Extract the (X, Y) coordinate from the center of the cell holding the provided text.  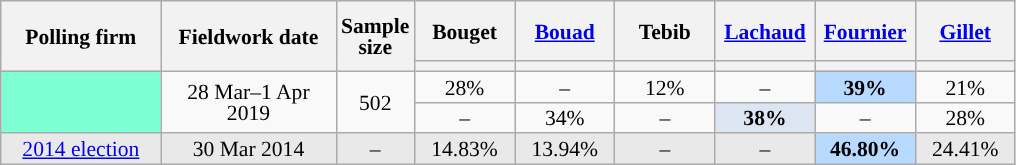
Fieldwork date (248, 36)
2014 election (81, 150)
12% (665, 86)
39% (865, 86)
Bouad (565, 31)
Polling firm (81, 36)
38% (765, 118)
30 Mar 2014 (248, 150)
13.94% (565, 150)
14.83% (464, 150)
21% (965, 86)
Bouget (464, 31)
Gillet (965, 31)
Lachaud (765, 31)
Fournier (865, 31)
Samplesize (375, 36)
46.80% (865, 150)
502 (375, 102)
34% (565, 118)
24.41% (965, 150)
28 Mar–1 Apr 2019 (248, 102)
Tebib (665, 31)
